Capture the cell that displays the provided text and extract its [x, y] central coordinate. 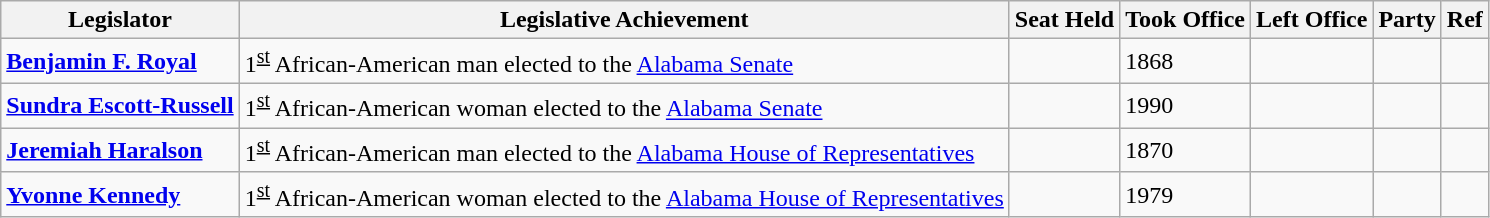
Legislative Achievement [624, 20]
1st African-American man elected to the Alabama House of Representatives [624, 150]
Ref [1464, 20]
1st African-American man elected to the Alabama Senate [624, 62]
Left Office [1312, 20]
1990 [1186, 106]
Took Office [1186, 20]
Yvonne Kennedy [120, 194]
1st African-American woman elected to the Alabama House of Representatives [624, 194]
Seat Held [1064, 20]
Sundra Escott-Russell [120, 106]
1868 [1186, 62]
Jeremiah Haralson [120, 150]
1979 [1186, 194]
1870 [1186, 150]
Party [1407, 20]
Legislator [120, 20]
1st African-American woman elected to the Alabama Senate [624, 106]
Benjamin F. Royal [120, 62]
